For the text-containing cell, return its midpoint in [x, y] coordinate format. 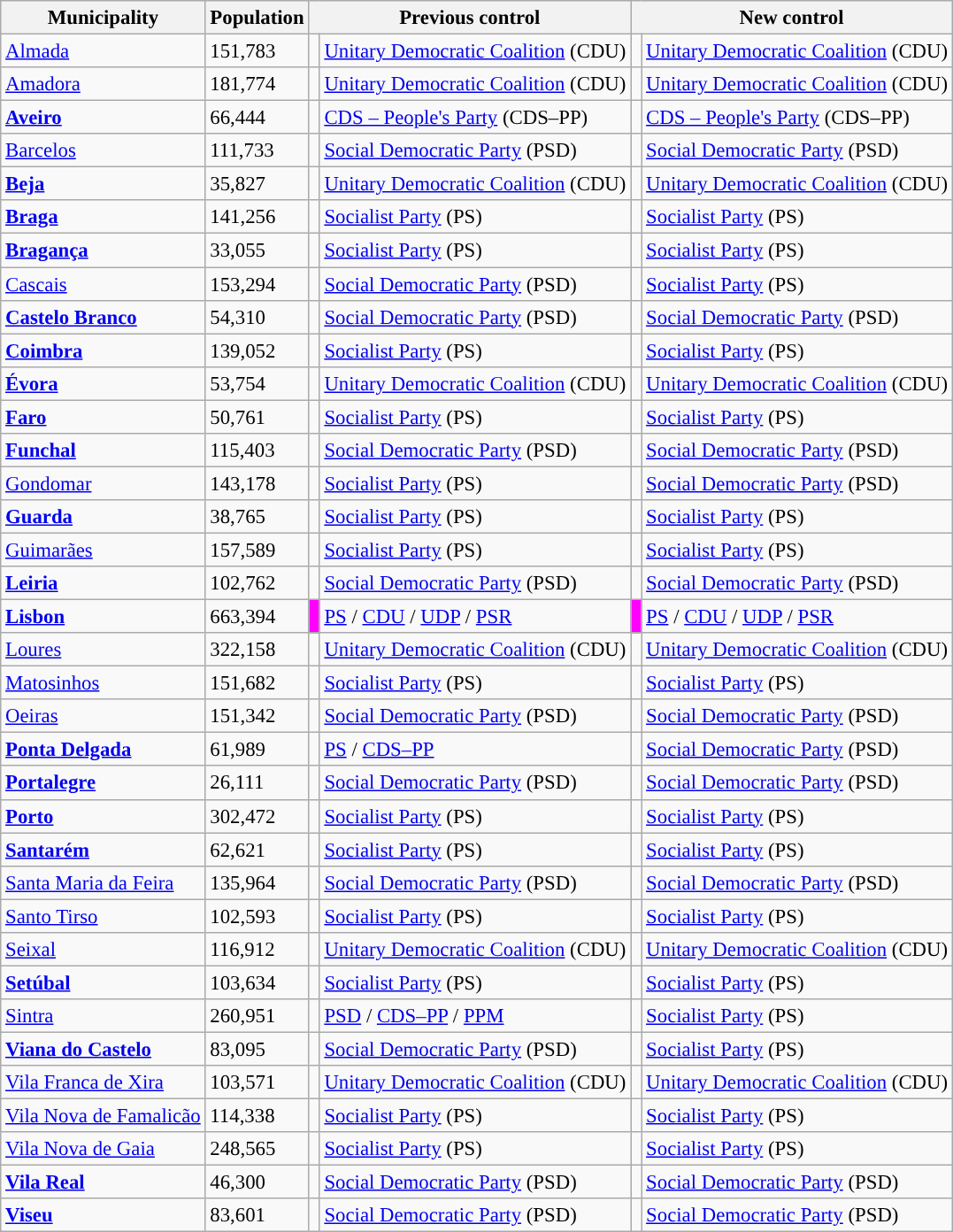
Évora [103, 383]
116,912 [257, 950]
Bragança [103, 250]
111,733 [257, 150]
Aveiro [103, 118]
Santo Tirso [103, 916]
Viseu [103, 1215]
62,621 [257, 850]
Cascais [103, 284]
Vila Nova de Famalicão [103, 1116]
Almada [103, 51]
Ponta Delgada [103, 750]
46,300 [257, 1182]
Matosinhos [103, 683]
Santarém [103, 850]
Beja [103, 184]
151,682 [257, 683]
Castelo Branco [103, 317]
Vila Nova de Gaia [103, 1149]
38,765 [257, 517]
260,951 [257, 1016]
Gondomar [103, 483]
102,593 [257, 916]
83,601 [257, 1215]
153,294 [257, 284]
151,783 [257, 51]
Porto [103, 816]
Faro [103, 417]
Sintra [103, 1016]
181,774 [257, 84]
61,989 [257, 750]
Oeiras [103, 716]
143,178 [257, 483]
Setúbal [103, 982]
35,827 [257, 184]
54,310 [257, 317]
Seixal [103, 950]
157,589 [257, 550]
103,571 [257, 1082]
151,342 [257, 716]
Vila Franca de Xira [103, 1082]
663,394 [257, 617]
Barcelos [103, 150]
Municipality [103, 18]
Viana do Castelo [103, 1049]
115,403 [257, 450]
114,338 [257, 1116]
248,565 [257, 1149]
Population [257, 18]
33,055 [257, 250]
Portalegre [103, 783]
141,256 [257, 217]
New control [792, 18]
Leiria [103, 583]
Funchal [103, 450]
139,052 [257, 350]
Coimbra [103, 350]
PSD / CDS–PP / PPM [475, 1016]
Amadora [103, 84]
PS / CDS–PP [475, 750]
Guimarães [103, 550]
Lisbon [103, 617]
53,754 [257, 383]
66,444 [257, 118]
Guarda [103, 517]
Vila Real [103, 1182]
26,111 [257, 783]
50,761 [257, 417]
102,762 [257, 583]
Loures [103, 650]
Braga [103, 217]
83,095 [257, 1049]
322,158 [257, 650]
Previous control [470, 18]
103,634 [257, 982]
135,964 [257, 882]
302,472 [257, 816]
Santa Maria da Feira [103, 882]
